Locate the cell with the specified text and output its (x, y) center coordinate. 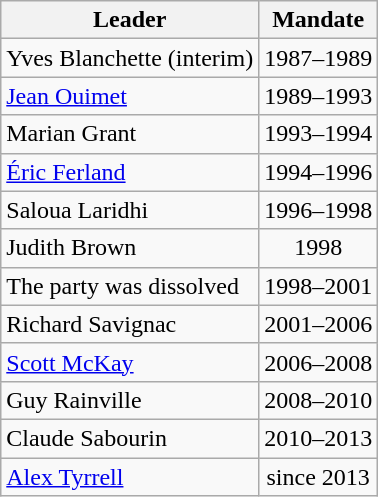
Marian Grant (130, 134)
2006–2008 (318, 362)
1987–1989 (318, 58)
2010–2013 (318, 438)
Éric Ferland (130, 172)
Jean Ouimet (130, 96)
1993–1994 (318, 134)
Scott McKay (130, 362)
Alex Tyrrell (130, 477)
1994–1996 (318, 172)
2008–2010 (318, 400)
The party was dissolved (130, 286)
Mandate (318, 20)
1998–2001 (318, 286)
Guy Rainville (130, 400)
1989–1993 (318, 96)
Saloua Laridhi (130, 210)
Leader (130, 20)
1996–1998 (318, 210)
since 2013 (318, 477)
Judith Brown (130, 248)
Claude Sabourin (130, 438)
2001–2006 (318, 324)
1998 (318, 248)
Richard Savignac (130, 324)
Yves Blanchette (interim) (130, 58)
